Return the (x, y) coordinate for the center point of the cell that contains the specified text.  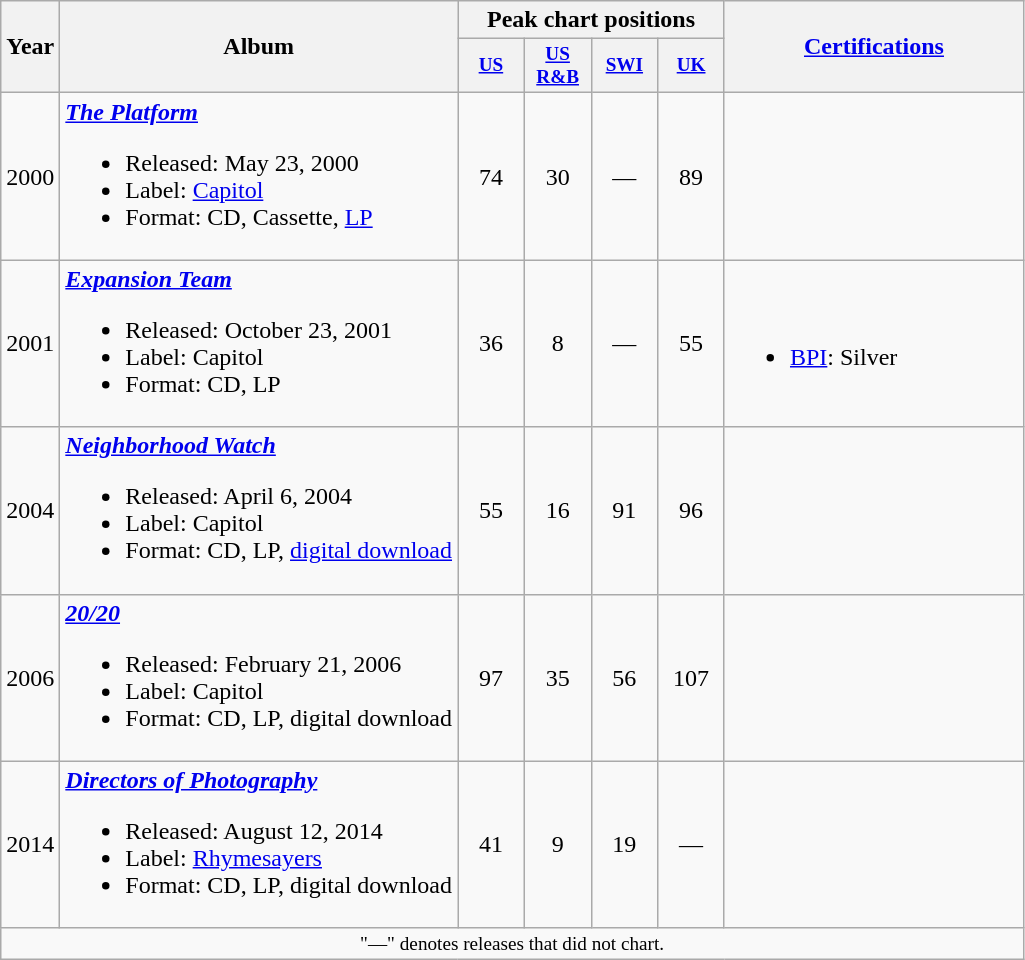
56 (624, 678)
2000 (30, 176)
35 (558, 678)
30 (558, 176)
Certifications (874, 47)
Expansion TeamReleased: October 23, 2001Label: CapitolFormat: CD, LP (259, 344)
SWI (624, 66)
USR&B (558, 66)
20/20Released: February 21, 2006Label: CapitolFormat: CD, LP, digital download (259, 678)
Year (30, 47)
Neighborhood WatchReleased: April 6, 2004Label: CapitolFormat: CD, LP, digital download (259, 510)
Album (259, 47)
91 (624, 510)
2004 (30, 510)
89 (692, 176)
Directors of PhotographyReleased: August 12, 2014Label: RhymesayersFormat: CD, LP, digital download (259, 844)
19 (624, 844)
36 (492, 344)
"—" denotes releases that did not chart. (512, 944)
US (492, 66)
2006 (30, 678)
97 (492, 678)
2014 (30, 844)
Peak chart positions (592, 20)
8 (558, 344)
96 (692, 510)
BPI: Silver (874, 344)
UK (692, 66)
The PlatformReleased: May 23, 2000Label: CapitolFormat: CD, Cassette, LP (259, 176)
41 (492, 844)
9 (558, 844)
107 (692, 678)
2001 (30, 344)
16 (558, 510)
74 (492, 176)
